Return the (X, Y) coordinate for the center point of the cell that contains the specified text.  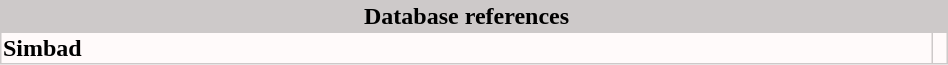
Simbad (467, 48)
Database references (467, 17)
